Return [X, Y] of the center of cell containing provided text 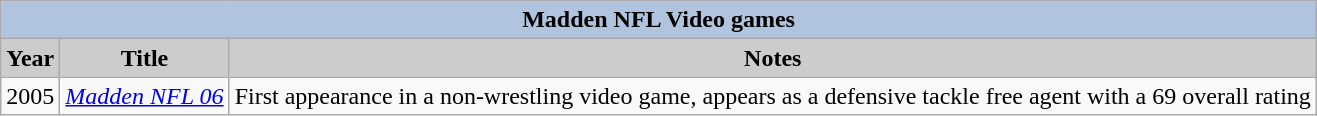
Madden NFL Video games [659, 20]
2005 [30, 96]
Title [144, 58]
Madden NFL 06 [144, 96]
First appearance in a non-wrestling video game, appears as a defensive tackle free agent with a 69 overall rating [772, 96]
Year [30, 58]
Notes [772, 58]
